Capture the cell that displays the provided text and extract its [X, Y] central coordinate. 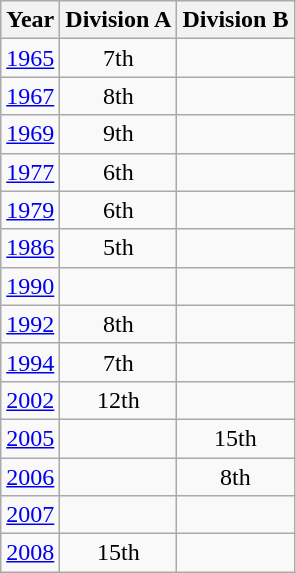
1994 [30, 362]
1986 [30, 248]
2008 [30, 553]
2006 [30, 477]
Division B [236, 20]
9th [118, 134]
5th [118, 248]
2002 [30, 400]
1990 [30, 286]
2005 [30, 438]
1977 [30, 172]
1969 [30, 134]
12th [118, 400]
1992 [30, 324]
Year [30, 20]
1979 [30, 210]
1965 [30, 58]
2007 [30, 515]
Division A [118, 20]
1967 [30, 96]
